Capture the cell that displays the provided text and extract its (X, Y) central coordinate. 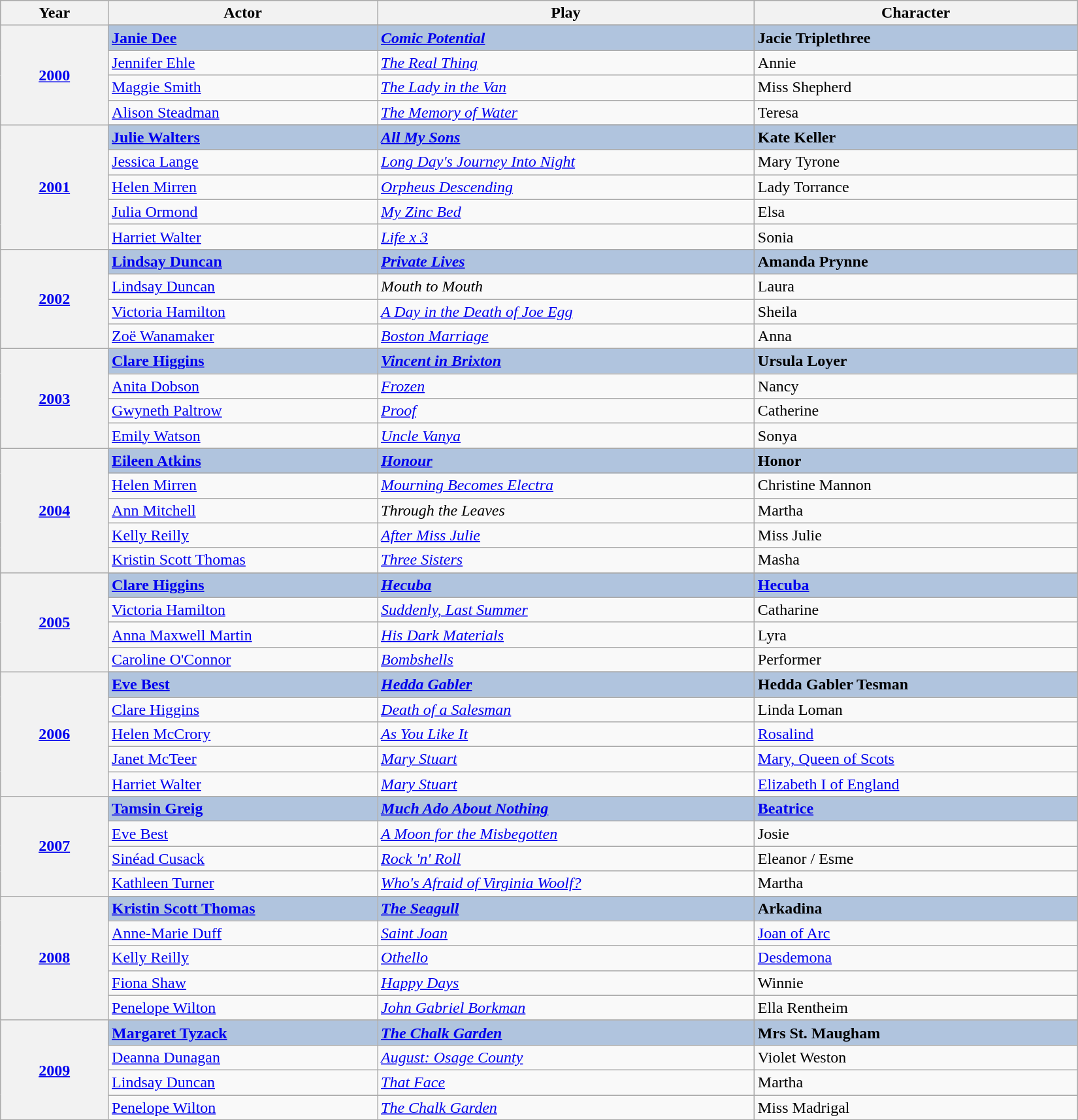
Hedda Gabler (566, 684)
Death of a Salesman (566, 709)
Linda Loman (915, 709)
Nancy (915, 386)
Anna (915, 337)
That Face (566, 1082)
Margaret Tyzack (243, 1032)
Rock 'n' Roll (566, 859)
Life x 3 (566, 237)
Miss Shepherd (915, 88)
The Real Thing (566, 63)
Happy Days (566, 983)
2003 (55, 399)
Emily Watson (243, 436)
2000 (55, 75)
Mouth to Mouth (566, 286)
My Zinc Bed (566, 212)
Elsa (915, 212)
Mrs St. Maugham (915, 1032)
Maggie Smith (243, 88)
Ella Rentheim (915, 1008)
Private Lives (566, 261)
Jessica Lange (243, 162)
Actor (243, 13)
Through the Leaves (566, 510)
Ann Mitchell (243, 510)
Teresa (915, 112)
2001 (55, 187)
Kathleen Turner (243, 883)
Julia Ormond (243, 212)
Mary, Queen of Scots (915, 759)
A Day in the Death of Joe Egg (566, 312)
John Gabriel Borkman (566, 1008)
Character (915, 13)
Catherine (915, 411)
Annie (915, 63)
Uncle Vanya (566, 436)
Anne-Marie Duff (243, 933)
Masha (915, 560)
2009 (55, 1070)
Proof (566, 411)
Zoë Wanamaker (243, 337)
Anita Dobson (243, 386)
2007 (55, 846)
All My Sons (566, 137)
Boston Marriage (566, 337)
2004 (55, 510)
Much Ado About Nothing (566, 809)
Josie (915, 834)
Lyra (915, 634)
Honor (915, 461)
Miss Julie (915, 535)
Winnie (915, 983)
2008 (55, 958)
Honour (566, 461)
Suddenly, Last Summer (566, 610)
Janie Dee (243, 38)
August: Osage County (566, 1057)
Othello (566, 958)
Beatrice (915, 809)
Saint Joan (566, 933)
Year (55, 13)
2005 (55, 622)
Long Day's Journey Into Night (566, 162)
Performer (915, 659)
Amanda Prynne (915, 261)
Christine Mannon (915, 486)
Mourning Becomes Electra (566, 486)
Kate Keller (915, 137)
Desdemona (915, 958)
Rosalind (915, 734)
Mary Tyrone (915, 162)
Comic Potential (566, 38)
Caroline O'Connor (243, 659)
His Dark Materials (566, 634)
Ursula Loyer (915, 361)
Sonya (915, 436)
Who's Afraid of Virginia Woolf? (566, 883)
The Seagull (566, 908)
Fiona Shaw (243, 983)
Lady Torrance (915, 187)
The Lady in the Van (566, 88)
Laura (915, 286)
Bombshells (566, 659)
Alison Steadman (243, 112)
Vincent in Brixton (566, 361)
2006 (55, 734)
The Memory of Water (566, 112)
Gwyneth Paltrow (243, 411)
Helen McCrory (243, 734)
Elizabeth I of England (915, 784)
Violet Weston (915, 1057)
Sinéad Cusack (243, 859)
Miss Madrigal (915, 1108)
Eleanor / Esme (915, 859)
Sonia (915, 237)
As You Like It (566, 734)
Joan of Arc (915, 933)
Janet McTeer (243, 759)
Eileen Atkins (243, 461)
Julie Walters (243, 137)
After Miss Julie (566, 535)
Hedda Gabler Tesman (915, 684)
Catharine (915, 610)
Anna Maxwell Martin (243, 634)
Three Sisters (566, 560)
Deanna Dunagan (243, 1057)
Tamsin Greig (243, 809)
Arkadina (915, 908)
2002 (55, 299)
Jacie Triplethree (915, 38)
Orpheus Descending (566, 187)
Sheila (915, 312)
A Moon for the Misbegotten (566, 834)
Play (566, 13)
Frozen (566, 386)
Jennifer Ehle (243, 63)
